Capture the cell that displays the provided text and extract its [X, Y] central coordinate. 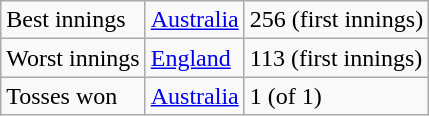
256 (first innings) [336, 20]
1 (of 1) [336, 96]
Tosses won [73, 96]
England [194, 58]
Worst innings [73, 58]
113 (first innings) [336, 58]
Best innings [73, 20]
